Return (X, Y) of the center of cell containing provided text 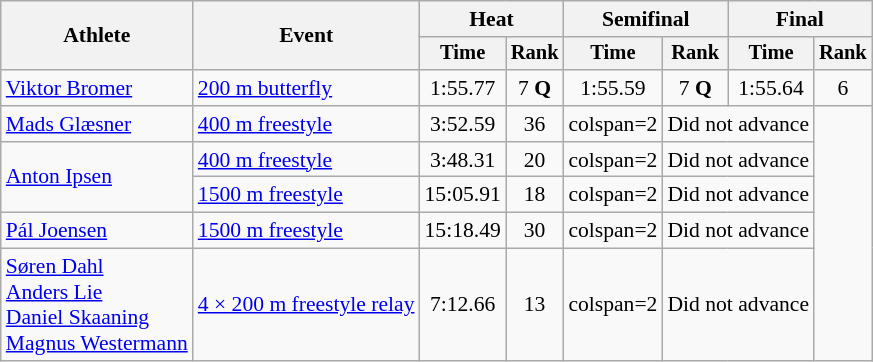
15:18.49 (463, 231)
7:12.66 (463, 305)
3:48.31 (463, 160)
30 (535, 231)
3:52.59 (463, 124)
Heat (492, 19)
1:55.59 (612, 88)
Søren DahlAnders LieDaniel SkaaningMagnus Westermann (97, 305)
4 × 200 m freestyle relay (306, 305)
Pál Joensen (97, 231)
6 (843, 88)
Final (800, 19)
1:55.64 (771, 88)
13 (535, 305)
Anton Ipsen (97, 178)
Event (306, 36)
1:55.77 (463, 88)
Athlete (97, 36)
15:05.91 (463, 195)
Viktor Bromer (97, 88)
Semifinal (646, 19)
200 m butterfly (306, 88)
20 (535, 160)
18 (535, 195)
36 (535, 124)
Mads Glæsner (97, 124)
